Determine the (X, Y) coordinate at the center of the cell enclosing the given text.  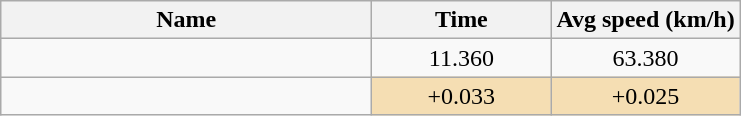
Time (462, 20)
+0.025 (646, 96)
63.380 (646, 58)
Name (186, 20)
11.360 (462, 58)
+0.033 (462, 96)
Avg speed (km/h) (646, 20)
